Identify which cell holds the provided text, then report its [X, Y] central coordinate. 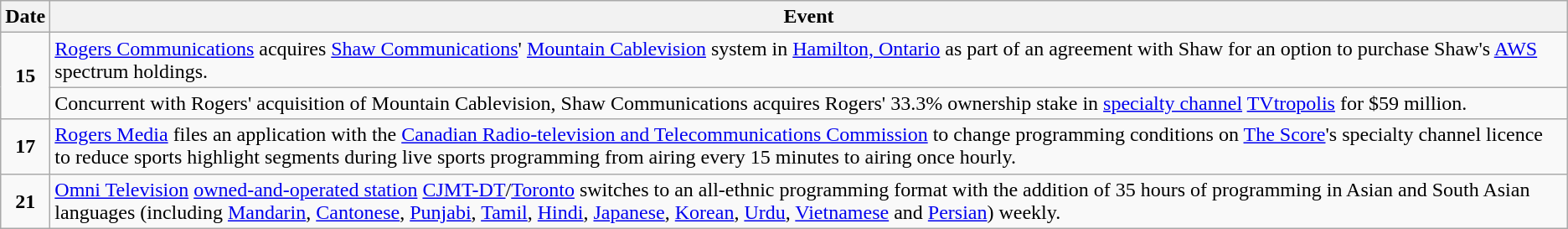
15 [25, 75]
17 [25, 146]
21 [25, 201]
Event [809, 17]
Date [25, 17]
